Locate the cell with the specified text and output its [x, y] center coordinate. 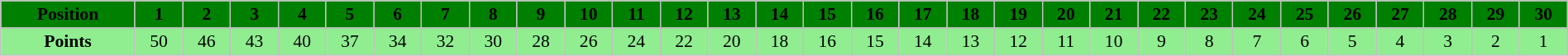
40 [302, 41]
21 [1114, 15]
29 [1496, 15]
34 [398, 41]
43 [255, 41]
17 [923, 15]
37 [350, 41]
46 [207, 41]
19 [1018, 15]
50 [159, 41]
32 [446, 41]
25 [1305, 15]
27 [1400, 15]
23 [1209, 15]
Position [68, 15]
Points [68, 41]
